Extract the [X, Y] coordinate from the center of the cell holding the provided text.  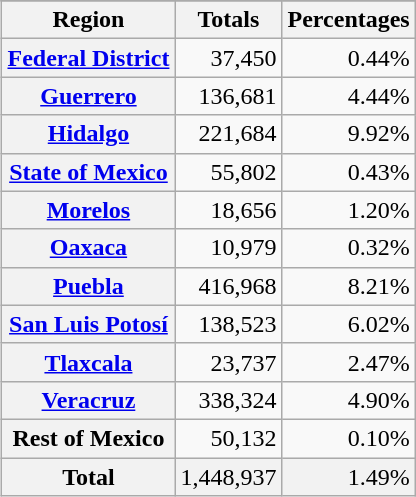
Total [88, 477]
Puebla [88, 286]
Morelos [88, 210]
1.49% [348, 477]
State of Mexico [88, 172]
136,681 [228, 96]
Percentages [348, 20]
18,656 [228, 210]
Totals [228, 20]
8.21% [348, 286]
0.10% [348, 438]
4.90% [348, 400]
55,802 [228, 172]
San Luis Potosí [88, 324]
1,448,937 [228, 477]
0.43% [348, 172]
338,324 [228, 400]
0.32% [348, 248]
Region [88, 20]
23,737 [228, 362]
Veracruz [88, 400]
1.20% [348, 210]
6.02% [348, 324]
138,523 [228, 324]
Oaxaca [88, 248]
4.44% [348, 96]
2.47% [348, 362]
Rest of Mexico [88, 438]
0.44% [348, 58]
Hidalgo [88, 134]
37,450 [228, 58]
9.92% [348, 134]
416,968 [228, 286]
221,684 [228, 134]
Guerrero [88, 96]
Tlaxcala [88, 362]
10,979 [228, 248]
Federal District [88, 58]
50,132 [228, 438]
